Output the [X, Y] coordinate of the center of the cell containing the given text.  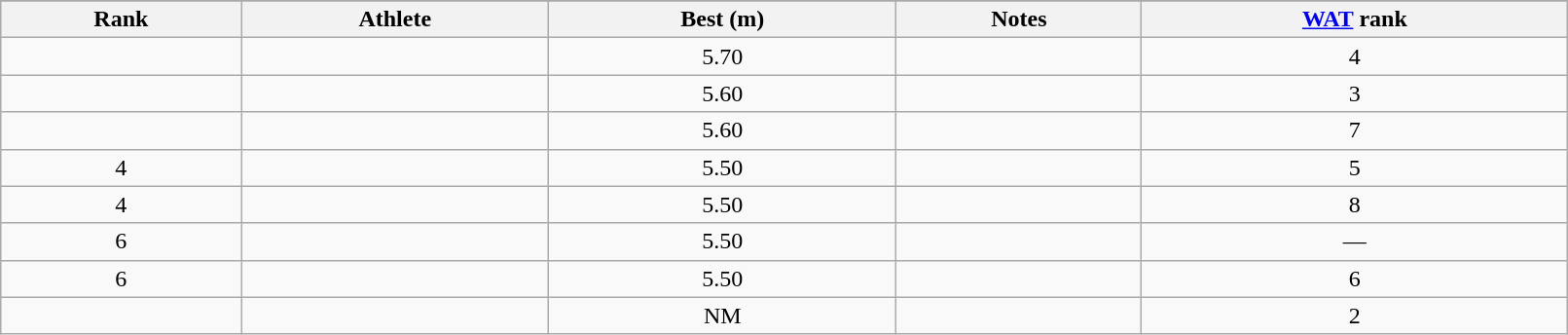
8 [1355, 205]
NM [722, 316]
Athlete [395, 19]
5 [1355, 167]
WAT rank [1355, 19]
3 [1355, 93]
Notes [1019, 19]
2 [1355, 316]
5.70 [722, 56]
Best (m) [722, 19]
Rank [121, 19]
— [1355, 242]
7 [1355, 130]
